Scan for the cell matching the given text and deliver its (x, y) coordinate at center. 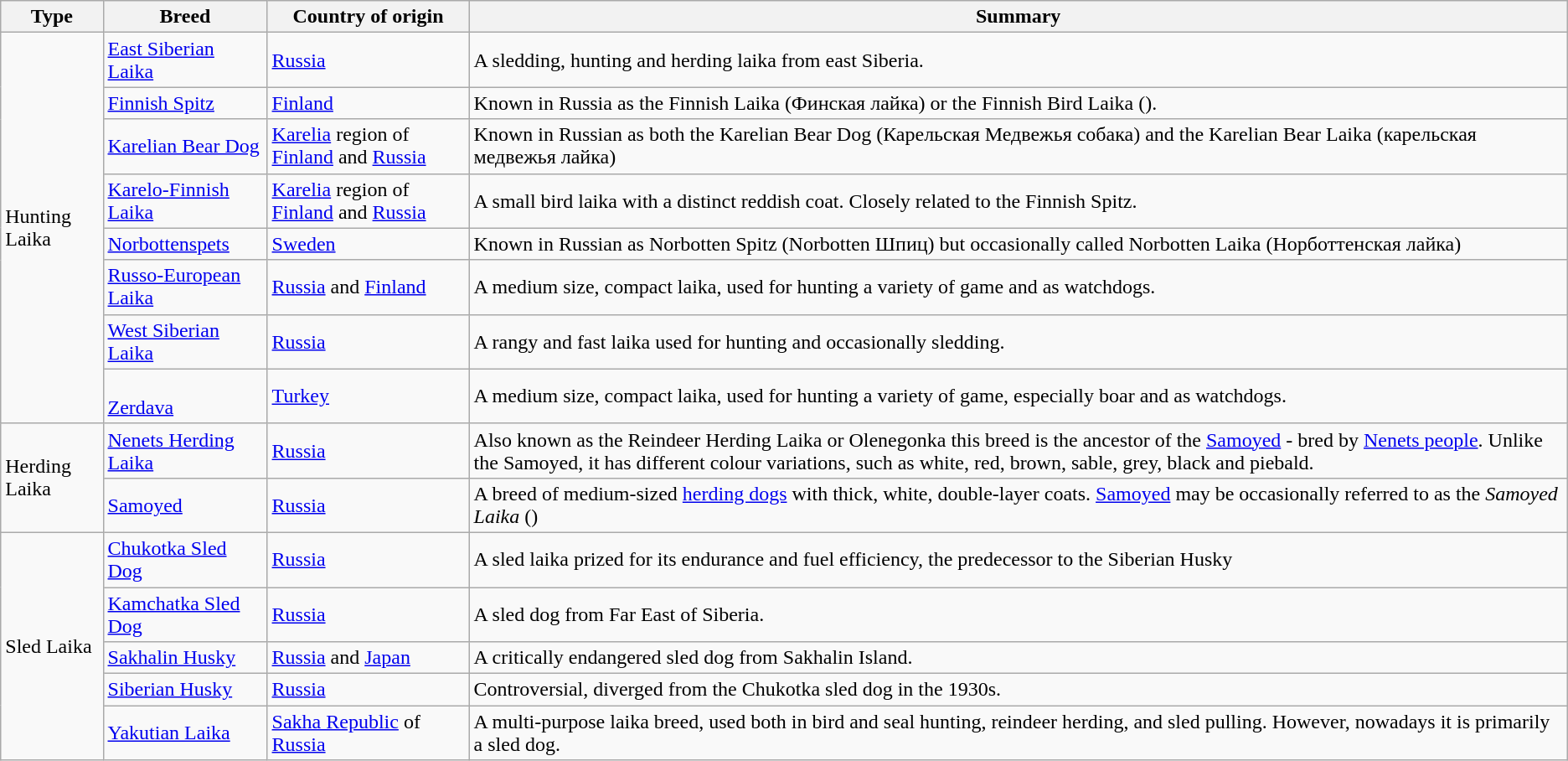
Siberian Husky (185, 690)
A multi-purpose laika breed, used both in bird and seal hunting, reindeer herding, and sled pulling. However, nowadays it is primarily a sled dog. (1019, 733)
A medium size, compact laika, used for hunting a variety of game, especially boar and as watchdogs. (1019, 396)
A sled laika prized for its endurance and fuel efficiency, the predecessor to the Siberian Husky (1019, 560)
Type (52, 17)
Country of origin (369, 17)
Sled Laika (52, 645)
Russia and Finland (369, 287)
A medium size, compact laika, used for hunting a variety of game and as watchdogs. (1019, 287)
A rangy and fast laika used for hunting and occasionally sledding. (1019, 342)
Hunting Laika (52, 228)
Sakhalin Husky (185, 658)
Yakutian Laika (185, 733)
Summary (1019, 17)
Chukotka Sled Dog (185, 560)
Zerdava (185, 396)
Russo-European Laika (185, 287)
Known in Russian as Norbotten Spitz (Norbotten Шпиц) but occasionally called Norbotten Laika (Норботтенская лайка) (1019, 244)
East Siberian Laika (185, 60)
Finland (369, 103)
A sled dog from Far East of Siberia. (1019, 613)
Karelian Bear Dog (185, 146)
A small bird laika with a distinct reddish coat. Closely related to the Finnish Spitz. (1019, 201)
Known in Russian as both the Karelian Bear Dog (Карельская Медвежья собака) and the Karelian Bear Laika (карельская медвежья лайка) (1019, 146)
Turkey (369, 396)
Controversial, diverged from the Chukotka sled dog in the 1930s. (1019, 690)
Sweden (369, 244)
Herding Laika (52, 478)
Sakha Republic of Russia (369, 733)
A breed of medium-sized herding dogs with thick, white, double-layer coats. Samoyed may be occasionally referred to as the Samoyed Laika () (1019, 505)
A critically endangered sled dog from Sakhalin Island. (1019, 658)
Breed (185, 17)
Karelo-Finnish Laika (185, 201)
Russia and Japan (369, 658)
A sledding, hunting and herding laika from east Siberia. (1019, 60)
West Siberian Laika (185, 342)
Finnish Spitz (185, 103)
Kamchatka Sled Dog (185, 613)
Known in Russia as the Finnish Laika (Финская лайка) or the Finnish Bird Laika (). (1019, 103)
Nenets Herding Laika (185, 451)
Norbottenspets (185, 244)
Samoyed (185, 505)
